Identify which cell holds the provided text, then report its [X, Y] central coordinate. 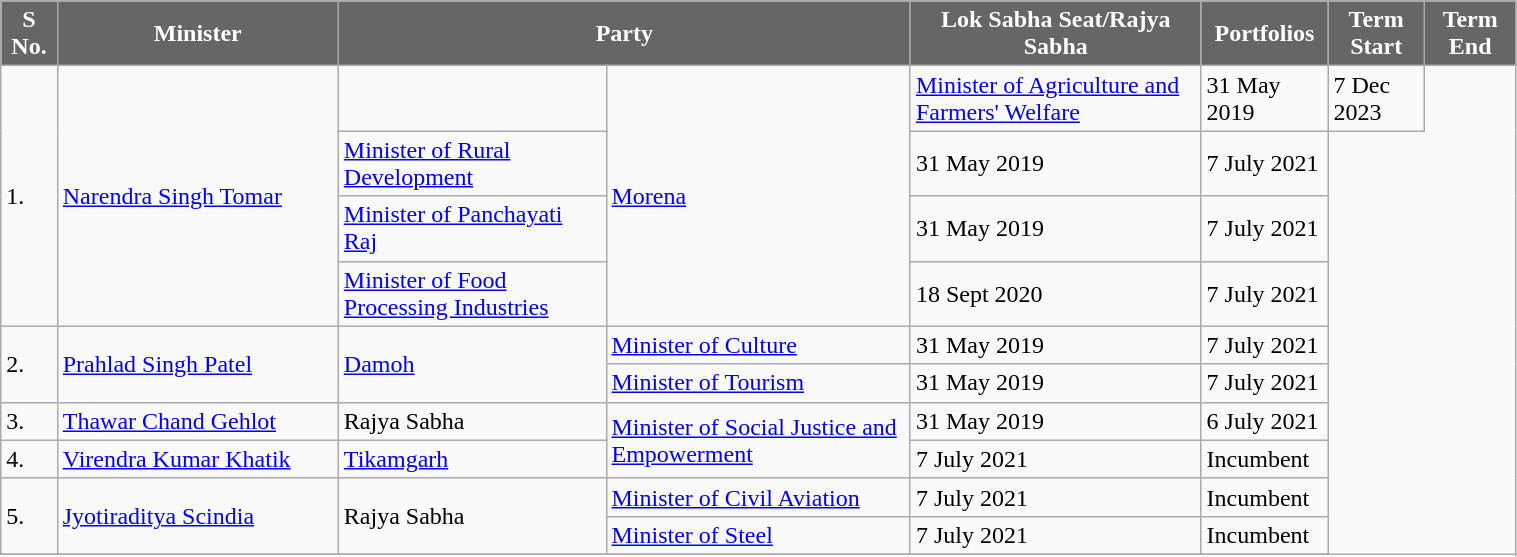
Jyotiraditya Scindia [198, 516]
Minister of Steel [758, 535]
7 Dec 2023 [1376, 98]
Term Start [1376, 34]
4. [29, 459]
Morena [758, 196]
Minister [198, 34]
Minister of Food Processing Industries [472, 294]
S No. [29, 34]
Tikamgarh [472, 459]
6 July 2021 [1264, 421]
Minister of Culture [758, 345]
Portfolios [1264, 34]
Minister of Panchayati Raj [472, 228]
2. [29, 364]
5. [29, 516]
Minister of Agriculture and Farmers' Welfare [1056, 98]
Narendra Singh Tomar [198, 196]
Minister of Civil Aviation [758, 497]
1. [29, 196]
Term End [1470, 34]
18 Sept 2020 [1056, 294]
Thawar Chand Gehlot [198, 421]
Party [624, 34]
Virendra Kumar Khatik [198, 459]
Minister of Rural Development [472, 164]
3. [29, 421]
Prahlad Singh Patel [198, 364]
Minister of Social Justice and Empowerment [758, 440]
Lok Sabha Seat/Rajya Sabha [1056, 34]
Damoh [472, 364]
Minister of Tourism [758, 383]
